Find where the given text appears and provide that cell's center as (X, Y) coordinate. 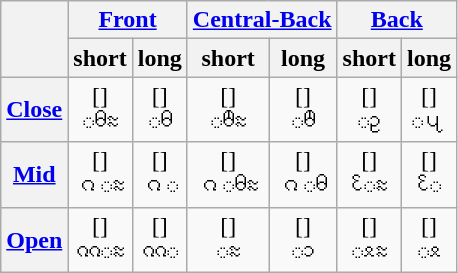
[]◌ᦹᦰ (228, 110)
[]ᦷ◌ᦰ (369, 174)
Open (34, 240)
[]ᦵ◌ (160, 174)
[]ᦵ◌ᦲ (303, 174)
[]ᦵ◌ᦰ (100, 174)
[]◌ᦳ (369, 110)
[]◌ᦱ (303, 240)
[]ᦶ◌ᦰ (100, 240)
[]ᦷ◌ (428, 174)
[]◌ᦸ (428, 240)
[]◌ᦹ (303, 110)
Front (128, 20)
Mid (34, 174)
[]◌ᦴ (428, 110)
[]◌ᦰ (228, 240)
[]◌ᦲᦰ (100, 110)
[]◌ᦸᦰ (369, 240)
Close (34, 110)
[]ᦵ◌ᦲᦰ (228, 174)
[]◌ᦲ (160, 110)
[]ᦶ◌ (160, 240)
Back (396, 20)
Central-Back (262, 20)
